Scan for the cell matching the given text and deliver its (X, Y) coordinate at center. 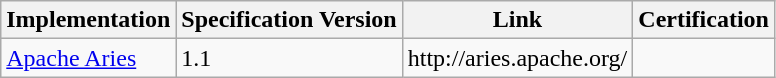
Link (518, 20)
http://aries.apache.org/ (518, 58)
Certification (704, 20)
Apache Aries (88, 58)
Implementation (88, 20)
Specification Version (289, 20)
1.1 (289, 58)
